Find where the given text appears and provide that cell's center as (X, Y) coordinate. 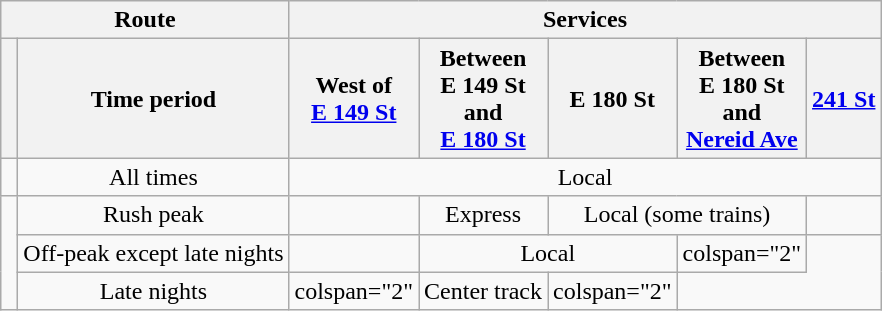
All times (154, 177)
Route (145, 20)
E 180 St (613, 98)
West ofE 149 St (354, 98)
Express (484, 215)
Off-peak except late nights (154, 253)
BetweenE 180 StandNereid Ave (742, 98)
Center track (484, 291)
241 St (844, 98)
Rush peak (154, 215)
Services (585, 20)
Late nights (154, 291)
Local (some trains) (678, 215)
Time period (154, 98)
BetweenE 149 StandE 180 St (484, 98)
